Detect which cell encompasses the target text, then output its (x, y) center coordinate. 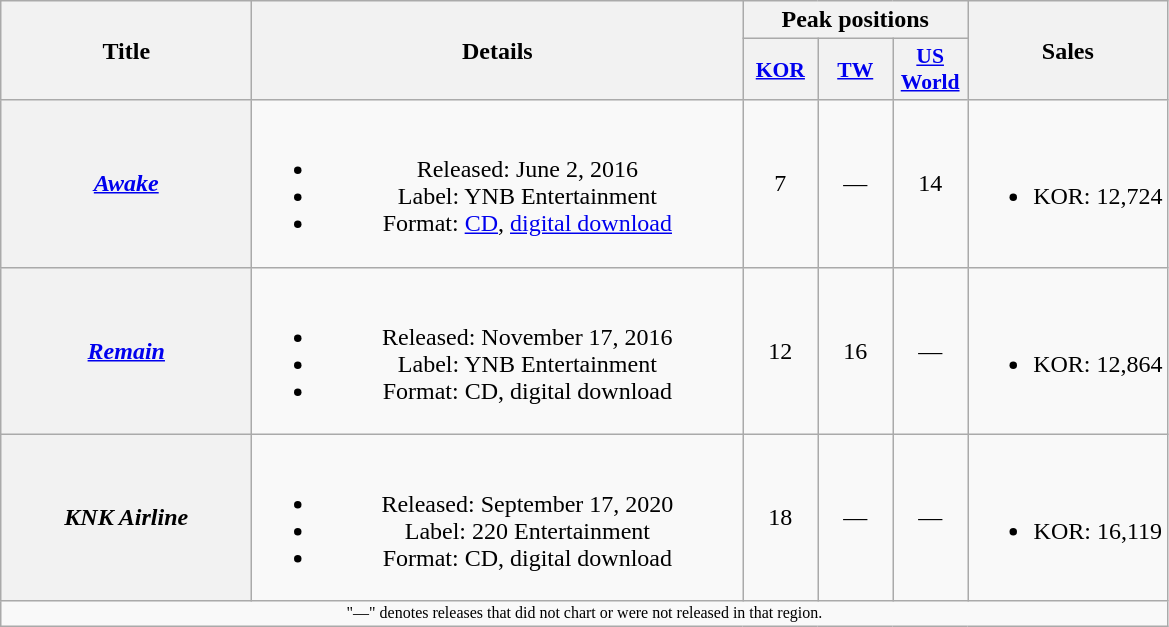
Released: September 17, 2020Label: 220 EntertainmentFormat: CD, digital download (498, 518)
Remain (126, 350)
KOR (780, 70)
KOR: 12,864 (1068, 350)
Peak positions (856, 20)
KNK Airline (126, 518)
7 (780, 184)
18 (780, 518)
Title (126, 50)
Released: November 17, 2016Label: YNB EntertainmentFormat: CD, digital download (498, 350)
KOR: 12,724 (1068, 184)
14 (930, 184)
"—" denotes releases that did not chart or were not released in that region. (584, 613)
12 (780, 350)
USWorld (930, 70)
Released: June 2, 2016Label: YNB EntertainmentFormat: CD, digital download (498, 184)
16 (856, 350)
TW (856, 70)
Details (498, 50)
Sales (1068, 50)
KOR: 16,119 (1068, 518)
Awake (126, 184)
